For the text-containing cell, return its midpoint in (X, Y) coordinate format. 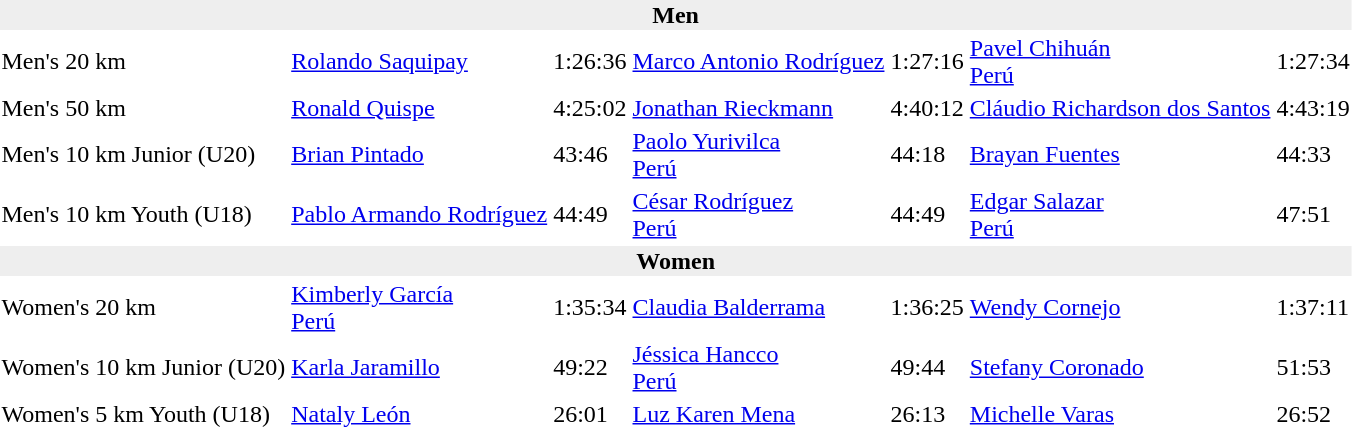
Men (676, 15)
1:36:25 (927, 308)
49:44 (927, 368)
Men's 10 km Youth (U18) (144, 214)
1:35:34 (590, 308)
Pablo Armando Rodríguez (420, 214)
4:43:19 (1313, 108)
Women's 10 km Junior (U20) (144, 368)
Brian Pintado (420, 154)
49:22 (590, 368)
1:27:16 (927, 62)
Jonathan Rieckmann (758, 108)
51:53 (1313, 368)
1:27:34 (1313, 62)
Women's 20 km (144, 308)
Ronald Quispe (420, 108)
Marco Antonio Rodríguez (758, 62)
Pavel Chihuán Perú (1120, 62)
Cláudio Richardson dos Santos (1120, 108)
Claudia Balderrama (758, 308)
Karla Jaramillo (420, 368)
Men's 20 km (144, 62)
César Rodríguez Perú (758, 214)
Jéssica Hancco Perú (758, 368)
Kimberly García Perú (420, 308)
Wendy Cornejo (1120, 308)
47:51 (1313, 214)
Rolando Saquipay (420, 62)
Paolo Yurivilca Perú (758, 154)
44:18 (927, 154)
Edgar Salazar Perú (1120, 214)
44:33 (1313, 154)
Brayan Fuentes (1120, 154)
Stefany Coronado (1120, 368)
Men's 10 km Junior (U20) (144, 154)
Men's 50 km (144, 108)
Women (676, 261)
43:46 (590, 154)
1:37:11 (1313, 308)
4:25:02 (590, 108)
1:26:36 (590, 62)
4:40:12 (927, 108)
